Detect which cell encompasses the target text, then output its (X, Y) center coordinate. 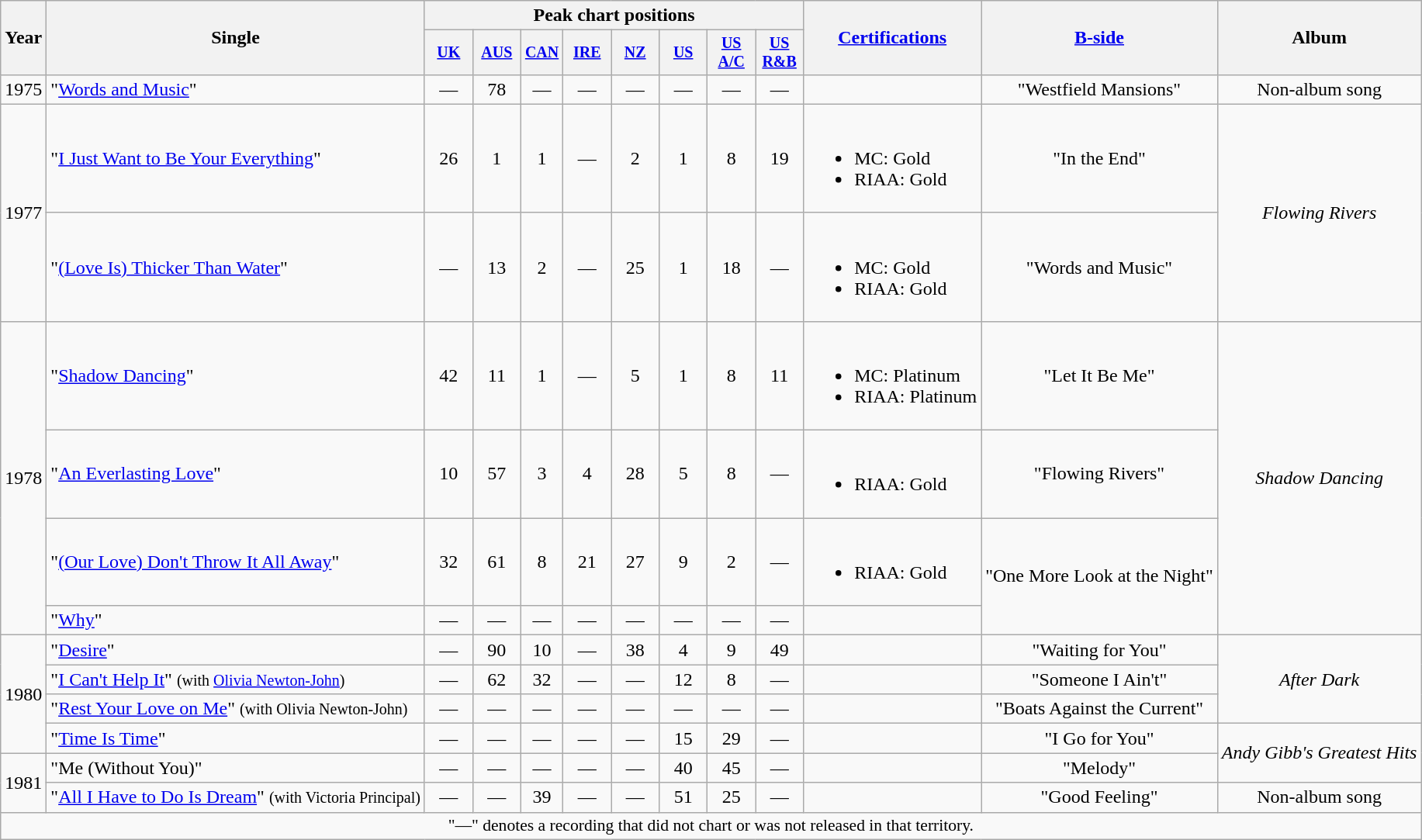
"(Love Is) Thicker Than Water" (236, 267)
26 (448, 158)
"Good Feeling" (1100, 797)
IRE (587, 53)
"I Go for You" (1100, 738)
38 (635, 650)
Album (1319, 38)
21 (587, 562)
"Westfield Mansions" (1100, 89)
"One More Look at the Night" (1100, 577)
42 (448, 375)
"All I Have to Do Is Dream" (with Victoria Principal) (236, 797)
"An Everlasting Love" (236, 475)
Andy Gibb's Greatest Hits (1319, 753)
MC: PlatinumRIAA: Platinum (892, 375)
62 (496, 679)
"Desire" (236, 650)
"Rest Your Love on Me" (with Olivia Newton-John) (236, 709)
Certifications (892, 38)
57 (496, 475)
Year (23, 38)
"(Our Love) Don't Throw It All Away" (236, 562)
"I Can't Help It" (with Olivia Newton-John) (236, 679)
40 (683, 768)
"Someone I Ain't" (1100, 679)
AUS (496, 53)
"Time Is Time" (236, 738)
90 (496, 650)
"—" denotes a recording that did not chart or was not released in that territory. (711, 826)
78 (496, 89)
51 (683, 797)
39 (541, 797)
1981 (23, 783)
"In the End" (1100, 158)
CAN (541, 53)
28 (635, 475)
After Dark (1319, 679)
Single (236, 38)
US (683, 53)
1978 (23, 478)
3 (541, 475)
B-side (1100, 38)
27 (635, 562)
Flowing Rivers (1319, 213)
NZ (635, 53)
"Let It Be Me" (1100, 375)
Shadow Dancing (1319, 478)
15 (683, 738)
US A/C (732, 53)
1977 (23, 213)
UK (448, 53)
"Why" (236, 620)
"I Just Want to Be Your Everything" (236, 158)
1975 (23, 89)
"Melody" (1100, 768)
13 (496, 267)
18 (732, 267)
29 (732, 738)
"Flowing Rivers" (1100, 475)
61 (496, 562)
49 (780, 650)
"Boats Against the Current" (1100, 709)
45 (732, 768)
"Shadow Dancing" (236, 375)
Peak chart positions (614, 16)
1980 (23, 694)
"Me (Without You)" (236, 768)
19 (780, 158)
US R&B (780, 53)
"Waiting for You" (1100, 650)
12 (683, 679)
